Return (X, Y) of the center of cell containing provided text 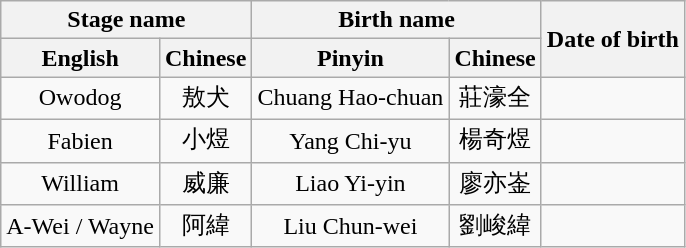
小煜 (205, 140)
Stage name (126, 20)
Chuang Hao-chuan (350, 98)
William (80, 184)
Date of birth (612, 39)
Yang Chi-yu (350, 140)
阿緯 (205, 226)
莊濠全 (495, 98)
劉峻緯 (495, 226)
English (80, 58)
楊奇煜 (495, 140)
敖犬 (205, 98)
Birth name (396, 20)
廖亦崟 (495, 184)
A-Wei / Wayne (80, 226)
Owodog (80, 98)
Liao Yi-yin (350, 184)
Fabien (80, 140)
威廉 (205, 184)
Liu Chun-wei (350, 226)
Pinyin (350, 58)
